Determine the [x, y] coordinate at the center of the cell enclosing the given text.  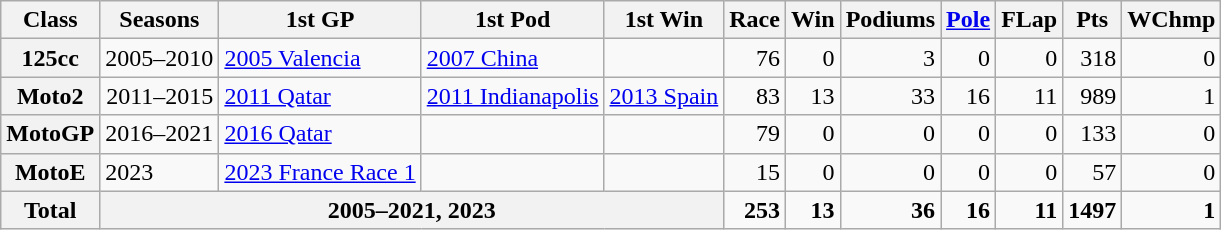
Total [50, 210]
57 [1092, 172]
2023 [160, 172]
2013 Spain [664, 96]
1st Pod [512, 20]
133 [1092, 134]
15 [755, 172]
989 [1092, 96]
253 [755, 210]
2011 Indianapolis [512, 96]
Moto2 [50, 96]
Class [50, 20]
79 [755, 134]
Seasons [160, 20]
3 [890, 58]
1st GP [320, 20]
MotoE [50, 172]
WChmp [1172, 20]
2016–2021 [160, 134]
125cc [50, 58]
Pole [968, 20]
1st Win [664, 20]
FLap [1030, 20]
83 [755, 96]
Race [755, 20]
2005–2010 [160, 58]
76 [755, 58]
Podiums [890, 20]
Win [812, 20]
Pts [1092, 20]
2005 Valencia [320, 58]
2007 China [512, 58]
2005–2021, 2023 [412, 210]
318 [1092, 58]
2023 France Race 1 [320, 172]
MotoGP [50, 134]
33 [890, 96]
2011–2015 [160, 96]
1497 [1092, 210]
36 [890, 210]
2011 Qatar [320, 96]
2016 Qatar [320, 134]
